Extract the [X, Y] coordinate from the center of the cell holding the provided text.  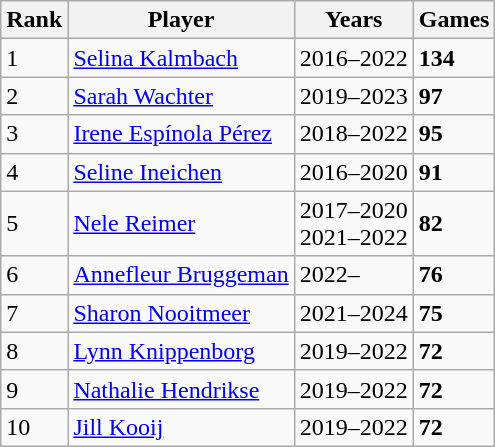
76 [454, 275]
134 [454, 58]
7 [34, 313]
Player [181, 20]
Lynn Knippenborg [181, 351]
Seline Ineichen [181, 172]
5 [34, 224]
Nele Reimer [181, 224]
10 [34, 427]
Irene Espínola Pérez [181, 134]
Selina Kalmbach [181, 58]
2019–2023 [354, 96]
97 [454, 96]
Rank [34, 20]
75 [454, 313]
2016–2020 [354, 172]
91 [454, 172]
2017–20202021–2022 [354, 224]
Games [454, 20]
1 [34, 58]
Nathalie Hendrikse [181, 389]
95 [454, 134]
8 [34, 351]
2016–2022 [354, 58]
2018–2022 [354, 134]
Sarah Wachter [181, 96]
6 [34, 275]
Years [354, 20]
4 [34, 172]
2021–2024 [354, 313]
3 [34, 134]
82 [454, 224]
9 [34, 389]
2022– [354, 275]
Sharon Nooitmeer [181, 313]
Jill Kooij [181, 427]
Annefleur Bruggeman [181, 275]
2 [34, 96]
